Pinpoint the cell where the given text exists, returning its [x, y] midpoint coordinate. 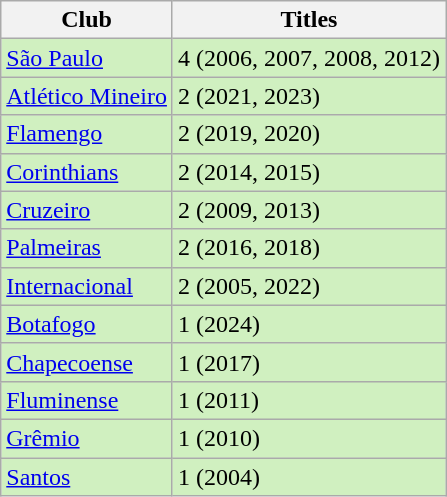
São Paulo [87, 58]
1 (2010) [308, 438]
Santos [87, 477]
2 (2005, 2022) [308, 286]
4 (2006, 2007, 2008, 2012) [308, 58]
2 (2014, 2015) [308, 172]
Fluminense [87, 400]
Palmeiras [87, 248]
1 (2017) [308, 362]
1 (2004) [308, 477]
2 (2019, 2020) [308, 134]
1 (2024) [308, 324]
1 (2011) [308, 400]
Internacional [87, 286]
Titles [308, 20]
2 (2009, 2013) [308, 210]
Cruzeiro [87, 210]
Chapecoense [87, 362]
Club [87, 20]
2 (2016, 2018) [308, 248]
Botafogo [87, 324]
Atlético Mineiro [87, 96]
2 (2021, 2023) [308, 96]
Corinthians [87, 172]
Flamengo [87, 134]
Grêmio [87, 438]
